Identify which cell holds the provided text, then report its [X, Y] central coordinate. 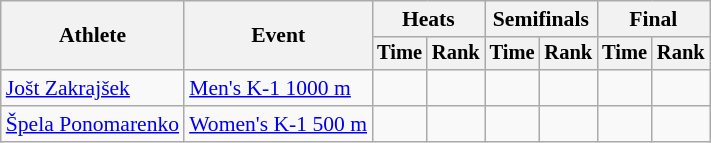
Athlete [92, 36]
Women's K-1 500 m [278, 124]
Men's K-1 1000 m [278, 88]
Špela Ponomarenko [92, 124]
Heats [428, 19]
Jošt Zakrajšek [92, 88]
Semifinals [541, 19]
Final [653, 19]
Event [278, 36]
